From the cell containing the given text, extract its center point as [X, Y] coordinate. 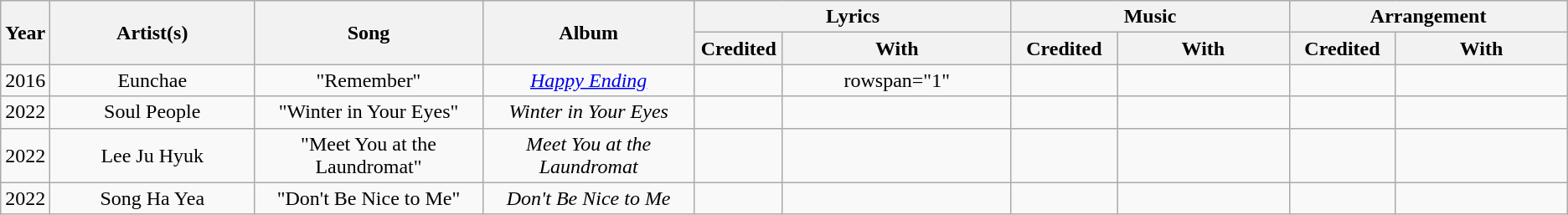
Don't Be Nice to Me [588, 198]
"Don't Be Nice to Me" [369, 198]
Year [25, 33]
Song [369, 33]
Winter in Your Eyes [588, 112]
Music [1150, 17]
Lee Ju Hyuk [152, 156]
"Remember" [369, 80]
Song Ha Yea [152, 198]
Artist(s) [152, 33]
Lyrics [853, 17]
Arrangement [1428, 17]
Happy Ending [588, 80]
rowspan="1" [896, 80]
Album [588, 33]
Meet You at the Laundromat [588, 156]
"Meet You at the Laundromat" [369, 156]
Eunchae [152, 80]
Soul People [152, 112]
2016 [25, 80]
"Winter in Your Eyes" [369, 112]
